Find where the given text appears and provide that cell's center as [x, y] coordinate. 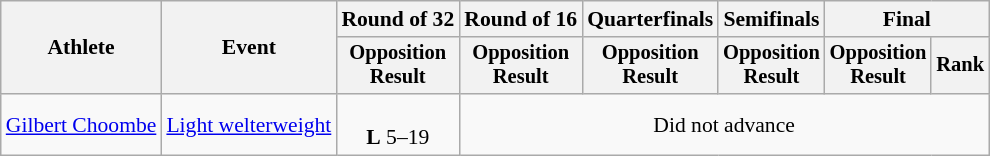
Gilbert Choombe [82, 124]
Round of 32 [398, 19]
Did not advance [724, 124]
L 5–19 [398, 124]
Event [248, 48]
Semifinals [772, 19]
Light welterweight [248, 124]
Quarterfinals [650, 19]
Final [907, 19]
Athlete [82, 48]
Round of 16 [520, 19]
Rank [960, 66]
